Identify which cell holds the provided text, then report its [x, y] central coordinate. 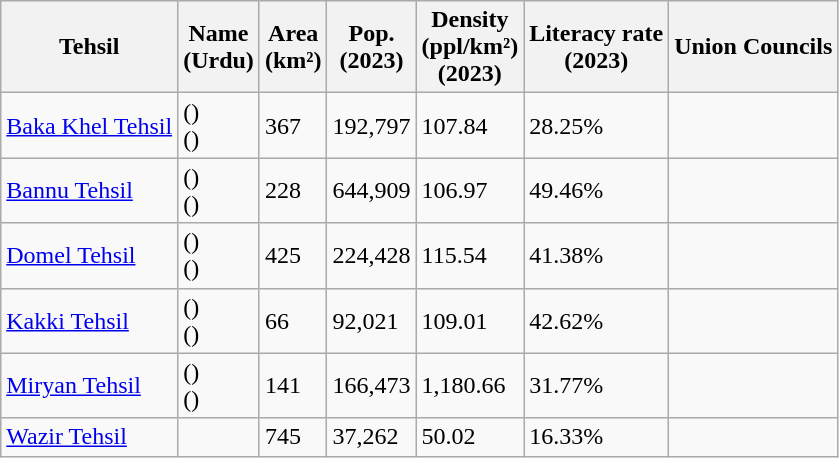
Bannu Tehsil [90, 190]
106.97 [470, 190]
228 [293, 190]
107.84 [470, 126]
Density(ppl/km²)(2023) [470, 47]
16.33% [596, 437]
31.77% [596, 386]
50.02 [470, 437]
425 [293, 256]
Pop.(2023) [372, 47]
Name(Urdu) [219, 47]
745 [293, 437]
Wazir Tehsil [90, 437]
42.62% [596, 320]
192,797 [372, 126]
92,021 [372, 320]
367 [293, 126]
115.54 [470, 256]
Domel Tehsil [90, 256]
28.25% [596, 126]
109.01 [470, 320]
Literacy rate(2023) [596, 47]
49.46% [596, 190]
141 [293, 386]
1,180.66 [470, 386]
37,262 [372, 437]
41.38% [596, 256]
166,473 [372, 386]
224,428 [372, 256]
Area(km²) [293, 47]
Union Councils [754, 47]
Baka Khel Tehsil [90, 126]
Miryan Tehsil [90, 386]
Tehsil [90, 47]
644,909 [372, 190]
66 [293, 320]
Kakki Tehsil [90, 320]
